Determine the (x, y) coordinate at the center of the cell enclosing the given text.  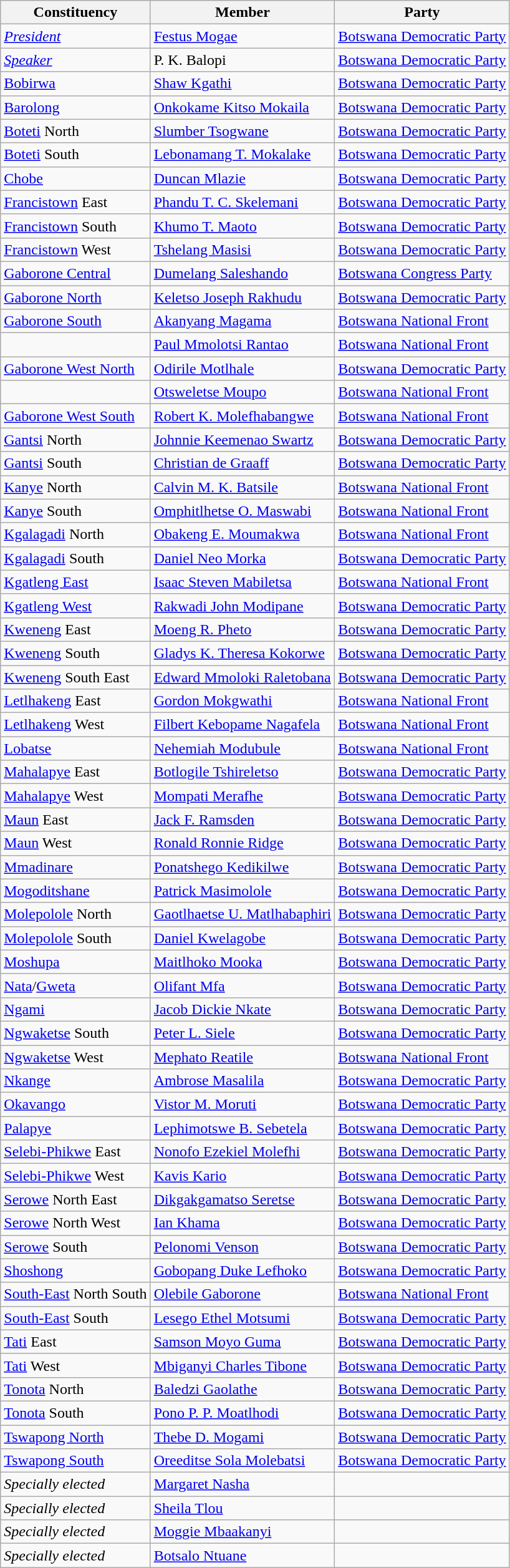
Christian de Graaff (243, 463)
Gaotlhaetse U. Matlhabaphiri (243, 914)
Phandu T. C. Skelemani (243, 202)
Gaborone Central (75, 273)
Letlhakeng East (75, 701)
Otsweletse Moupo (243, 392)
Kgalagadi North (75, 535)
Lesego Ethel Motsumi (243, 1318)
Odirile Motlhale (243, 369)
Festus Mogae (243, 36)
Oreeditse Sola Molebatsi (243, 1461)
Margaret Nasha (243, 1484)
Palapye (75, 1128)
Francistown East (75, 202)
Dumelang Saleshando (243, 273)
Tonota North (75, 1389)
Kgatleng West (75, 606)
Serowe South (75, 1247)
Sheila Tlou (243, 1508)
Mephato Reatile (243, 1057)
Filbert Kebopame Nagafela (243, 725)
Obakeng E. Moumakwa (243, 535)
Francistown South (75, 226)
Mbiganyi Charles Tibone (243, 1365)
Tati West (75, 1365)
Gaborone South (75, 321)
Gaborone West North (75, 369)
Ngwaketse South (75, 1033)
Lephimotswe B. Sebetela (243, 1128)
Mompati Merafhe (243, 796)
Samson Moyo Guma (243, 1342)
Botsalo Ntuane (243, 1556)
Okavango (75, 1105)
Omphitlhetse O. Maswabi (243, 511)
Lobatse (75, 748)
Edward Mmoloki Raletobana (243, 677)
Calvin M. K. Batsile (243, 487)
Gaborone North (75, 298)
Tswapong South (75, 1461)
Botswana Congress Party (422, 273)
Kgatleng East (75, 582)
Serowe North East (75, 1199)
President (75, 36)
Shoshong (75, 1270)
Mmadinare (75, 867)
Member (243, 12)
Ponatshego Kedikilwe (243, 867)
Nkange (75, 1081)
Pelonomi Venson (243, 1247)
Gladys K. Theresa Kokorwe (243, 653)
Maun East (75, 820)
Tshelang Masisi (243, 249)
Paul Mmolotsi Rantao (243, 345)
Tati East (75, 1342)
Moshupa (75, 962)
Gantsi South (75, 463)
Jack F. Ramsden (243, 820)
Gobopang Duke Lefhoko (243, 1270)
Kavis Kario (243, 1176)
Moeng R. Pheto (243, 629)
Tonota South (75, 1413)
Mahalapye West (75, 796)
Akanyang Magama (243, 321)
Daniel Kwelagobe (243, 938)
Kweneng South East (75, 677)
Thebe D. Mogami (243, 1436)
Ambrose Masalila (243, 1081)
Rakwadi John Modipane (243, 606)
Gantsi North (75, 440)
Selebi-Phikwe West (75, 1176)
Kanye South (75, 511)
Mahalapye East (75, 772)
Speaker (75, 60)
Onkokame Kitso Mokaila (243, 107)
Tswapong North (75, 1436)
Keletso Joseph Rakhudu (243, 298)
Botlogile Tshireletso (243, 772)
Nehemiah Modubule (243, 748)
Daniel Neo Morka (243, 558)
South-East North South (75, 1294)
Ian Khama (243, 1223)
Ronald Ronnie Ridge (243, 843)
Kgalagadi South (75, 558)
Lebonamang T. Mokalake (243, 155)
Ngwaketse West (75, 1057)
Constituency (75, 12)
Khumo T. Maoto (243, 226)
Isaac Steven Mabiletsa (243, 582)
Boteti South (75, 155)
Olebile Gaborone (243, 1294)
Patrick Masimolole (243, 891)
Kweneng East (75, 629)
Boteti North (75, 131)
Party (422, 12)
Vistor M. Moruti (243, 1105)
Moggie Mbaakanyi (243, 1532)
Slumber Tsogwane (243, 131)
Maun West (75, 843)
Molepolole South (75, 938)
Maitlhoko Mooka (243, 962)
Nata/Gweta (75, 985)
Baledzi Gaolathe (243, 1389)
Francistown West (75, 249)
Molepolole North (75, 914)
Olifant Mfa (243, 985)
Jacob Dickie Nkate (243, 1009)
Letlhakeng West (75, 725)
Mogoditshane (75, 891)
Shaw Kgathi (243, 84)
Peter L. Siele (243, 1033)
Nonofo Ezekiel Molefhi (243, 1152)
Pono P. P. Moatlhodi (243, 1413)
Johnnie Keemenao Swartz (243, 440)
Bobirwa (75, 84)
Serowe North West (75, 1223)
Selebi-Phikwe East (75, 1152)
Duncan Mlazie (243, 178)
Ngami (75, 1009)
Gaborone West South (75, 416)
P. K. Balopi (243, 60)
Robert K. Molefhabangwe (243, 416)
Barolong (75, 107)
Kanye North (75, 487)
Dikgakgamatso Seretse (243, 1199)
Gordon Mokgwathi (243, 701)
Kweneng South (75, 653)
South-East South (75, 1318)
Chobe (75, 178)
